Scan for the cell matching the given text and deliver its (X, Y) coordinate at center. 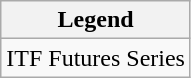
Legend (96, 20)
ITF Futures Series (96, 58)
